Determine the [x, y] coordinate at the center of the cell enclosing the given text.  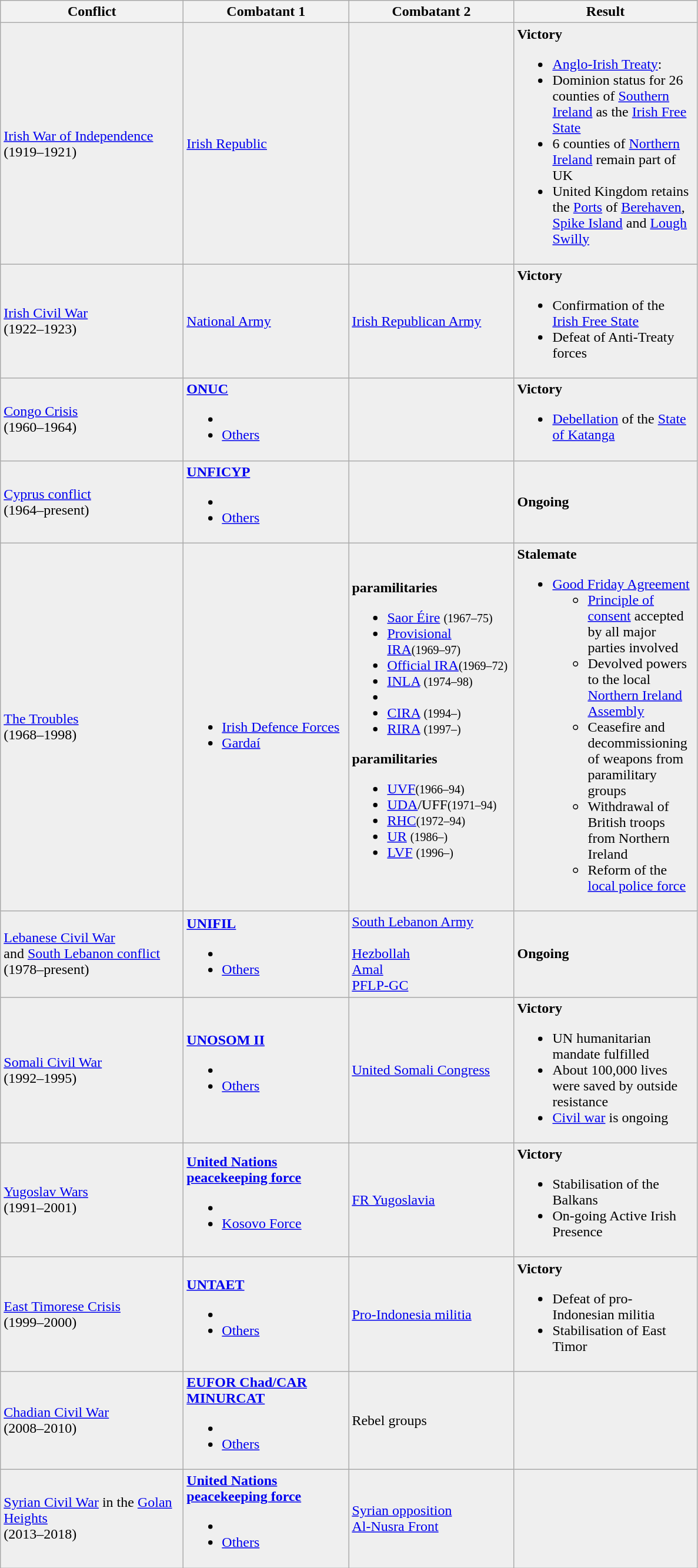
United Nations peacekeeping forceOthers [266, 1519]
Irish Republic [266, 144]
Yugoslav Wars(1991–2001) [92, 1200]
UNFICYPOthers [266, 502]
Irish Civil War(1922–1923) [92, 321]
VictoryDebellation of the State of Katanga [606, 419]
Congo Crisis(1960–1964) [92, 419]
UNTAETOthers [266, 1314]
Irish War of Independence(1919–1921) [92, 144]
UNOSOM IIOthers [266, 1070]
National Army [266, 321]
VictoryStabilisation of the BalkansOn-going Active Irish Presence [606, 1200]
South Lebanon Army Hezbollah Amal PFLP-GC [432, 954]
East Timorese Crisis(1999–2000) [92, 1314]
Combatant 2 [432, 12]
Syrian opposition Al-Nusra Front [432, 1519]
Somali Civil War(1992–1995) [92, 1070]
ONUCOthers [266, 419]
VictoryUN humanitarian mandate fulfilledAbout 100,000 lives were saved by outside resistanceCivil war is ongoing [606, 1070]
VictoryConfirmation of the Irish Free StateDefeat of Anti-Treaty forces [606, 321]
VictoryDefeat of pro-Indonesian militiaStabilisation of East Timor [606, 1314]
Rebel groups [432, 1420]
Result [606, 12]
Cyprus conflict(1964–present) [92, 502]
Irish Republican Army [432, 321]
The Troubles(1968–1998) [92, 727]
UNIFILOthers [266, 954]
Lebanese Civil Warand South Lebanon conflict(1978–present) [92, 954]
Combatant 1 [266, 12]
FR Yugoslavia [432, 1200]
Syrian Civil War in the Golan Heights(2013–2018) [92, 1519]
United Somali Congress [432, 1070]
Pro-Indonesia militia [432, 1314]
Chadian Civil War(2008–2010) [92, 1420]
United Nations peacekeeping forceKosovo Force [266, 1200]
Irish Defence ForcesGardaí [266, 727]
Conflict [92, 12]
EUFOR Chad/CAR MINURCATOthers [266, 1420]
